Identify which cell holds the provided text, then report its [X, Y] central coordinate. 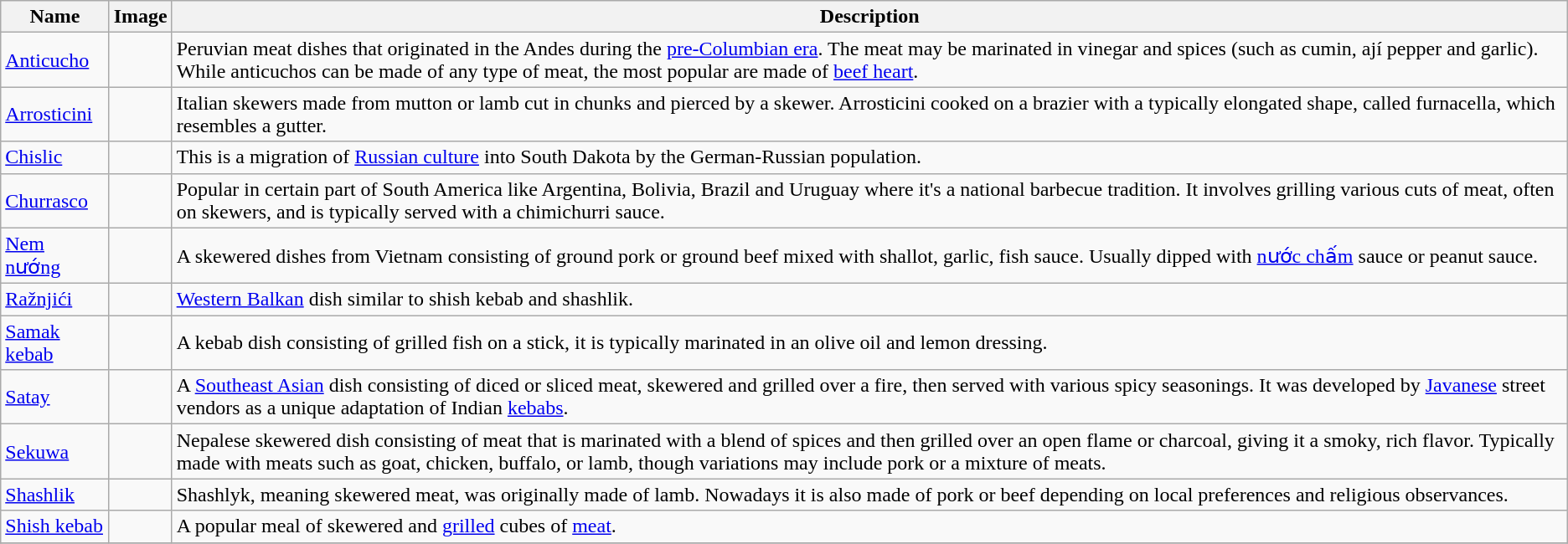
Description [869, 17]
A popular meal of skewered and grilled cubes of meat. [869, 526]
Nem nướng [55, 256]
Chislic [55, 157]
Sekuwa [55, 452]
Satay [55, 397]
Shish kebab [55, 526]
Name [55, 17]
Ražnjići [55, 300]
Arrosticini [55, 114]
Shashlik [55, 495]
Samak kebab [55, 343]
Anticucho [55, 60]
Image [141, 17]
Churrasco [55, 201]
This is a migration of Russian culture into South Dakota by the German-Russian population. [869, 157]
A kebab dish consisting of grilled fish on a stick, it is typically marinated in an olive oil and lemon dressing. [869, 343]
Western Balkan dish similar to shish kebab and shashlik. [869, 300]
